Extract the (X, Y) coordinate from the center of the cell holding the provided text.  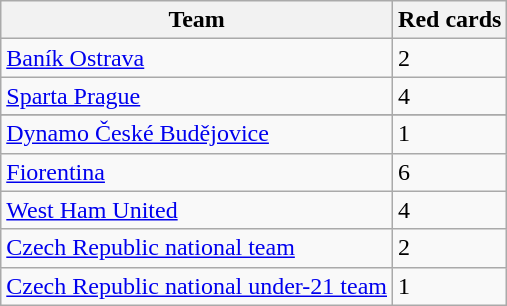
Czech Republic national team (197, 248)
Dynamo České Budějovice (197, 134)
Fiorentina (197, 172)
Czech Republic national under-21 team (197, 286)
Baník Ostrava (197, 58)
Red cards (450, 20)
6 (450, 172)
Sparta Prague (197, 96)
West Ham United (197, 210)
Team (197, 20)
